Return (X, Y) of the center of cell containing provided text 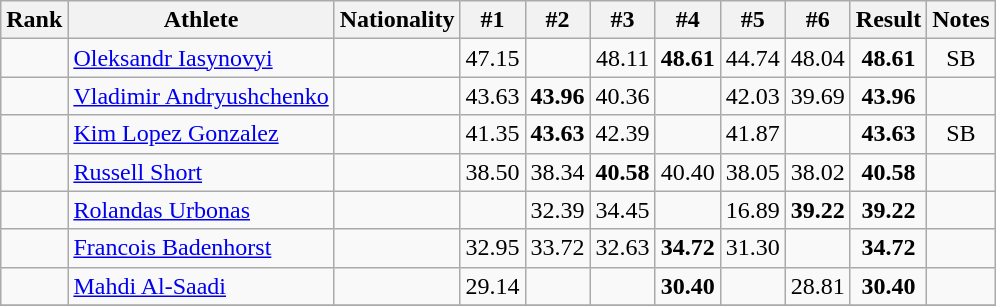
Notes (961, 20)
32.39 (558, 210)
32.63 (622, 248)
41.35 (492, 134)
48.11 (622, 58)
32.95 (492, 248)
40.36 (622, 96)
Rank (34, 20)
40.40 (688, 172)
47.15 (492, 58)
38.02 (818, 172)
#2 (558, 20)
38.50 (492, 172)
31.30 (752, 248)
Nationality (397, 20)
39.69 (818, 96)
42.03 (752, 96)
Athlete (201, 20)
48.04 (818, 58)
Oleksandr Iasynovyi (201, 58)
Kim Lopez Gonzalez (201, 134)
Francois Badenhorst (201, 248)
Mahdi Al-Saadi (201, 286)
44.74 (752, 58)
Result (888, 20)
Vladimir Andryushchenko (201, 96)
#4 (688, 20)
#1 (492, 20)
42.39 (622, 134)
38.34 (558, 172)
16.89 (752, 210)
#6 (818, 20)
41.87 (752, 134)
Rolandas Urbonas (201, 210)
38.05 (752, 172)
34.45 (622, 210)
33.72 (558, 248)
29.14 (492, 286)
#5 (752, 20)
28.81 (818, 286)
#3 (622, 20)
Russell Short (201, 172)
